Identify which cell holds the provided text, then report its (X, Y) central coordinate. 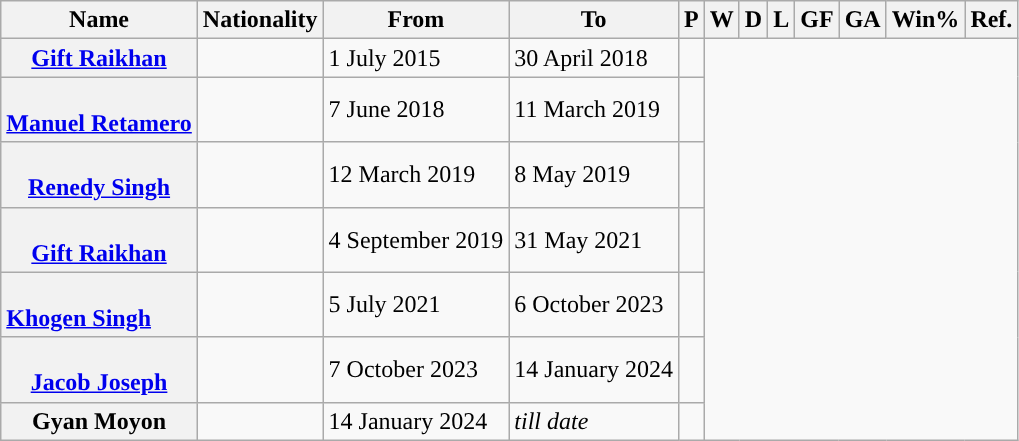
4 September 2019 (416, 240)
Name (100, 20)
1 July 2015 (416, 58)
Renedy Singh (100, 174)
31 May 2021 (594, 240)
7 June 2018 (416, 110)
Win% (926, 20)
D (753, 20)
Manuel Retamero (100, 110)
GA (862, 20)
8 May 2019 (594, 174)
30 April 2018 (594, 58)
Khogen Singh (100, 304)
W (722, 20)
GF (817, 20)
6 October 2023 (594, 304)
Gyan Moyon (100, 421)
From (416, 20)
P (691, 20)
till date (594, 421)
11 March 2019 (594, 110)
5 July 2021 (416, 304)
To (594, 20)
7 October 2023 (416, 370)
Ref. (992, 20)
Nationality (260, 20)
L (782, 20)
12 March 2019 (416, 174)
Jacob Joseph (100, 370)
